Identify which cell holds the provided text, then report its (X, Y) central coordinate. 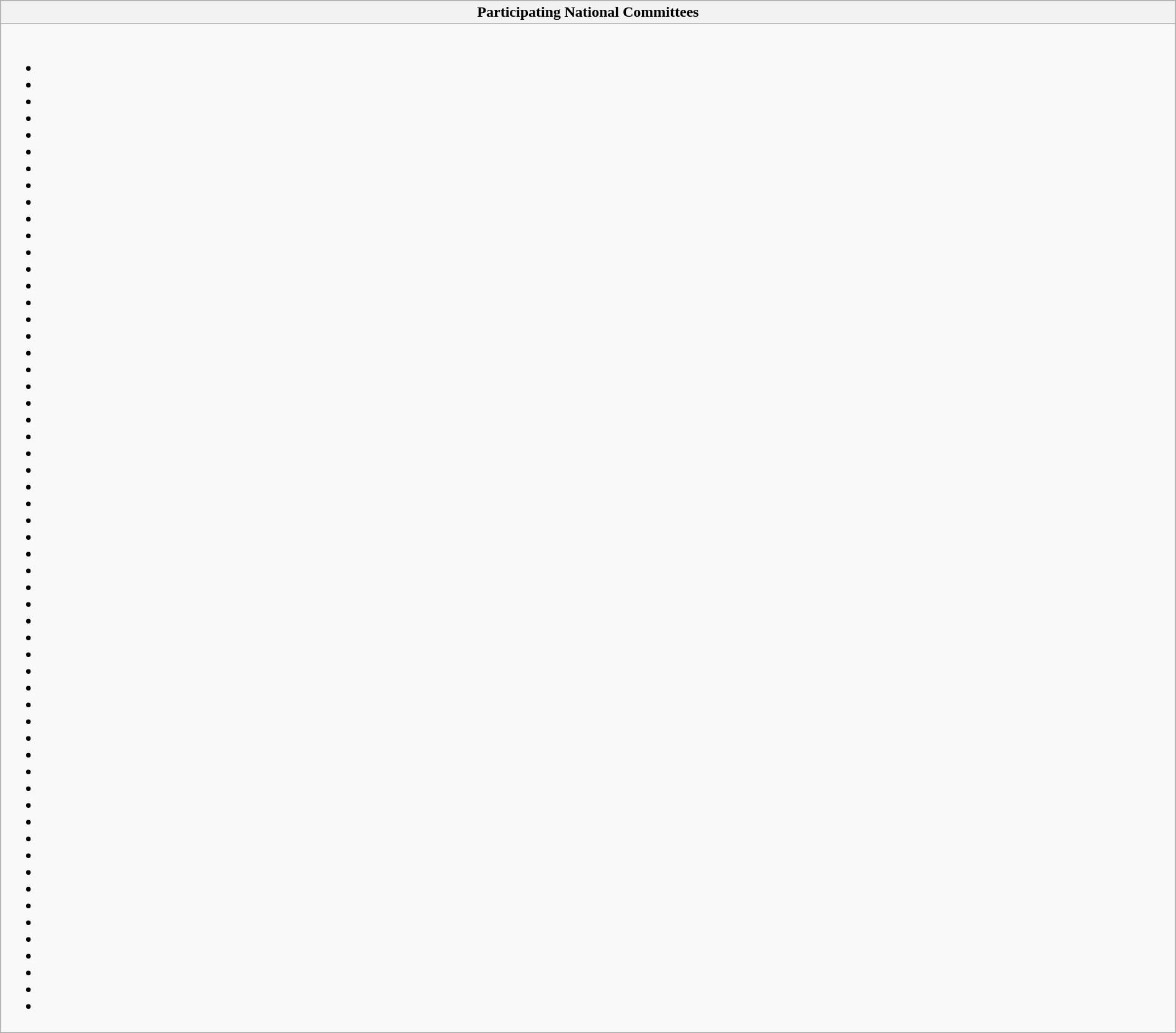
Participating National Committees (588, 12)
